Detect which cell encompasses the target text, then output its [X, Y] center coordinate. 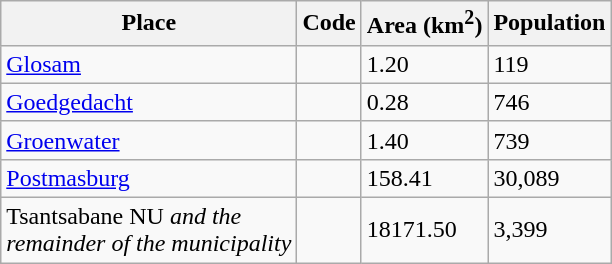
119 [550, 64]
Postmasburg [149, 178]
3,399 [550, 230]
30,089 [550, 178]
Glosam [149, 64]
739 [550, 140]
Area (km2) [424, 24]
18171.50 [424, 230]
Population [550, 24]
1.20 [424, 64]
Tsantsabane NU and theremainder of the municipality [149, 230]
746 [550, 102]
0.28 [424, 102]
1.40 [424, 140]
Code [329, 24]
Groenwater [149, 140]
Goedgedacht [149, 102]
Place [149, 24]
158.41 [424, 178]
